For the text-containing cell, return its midpoint in (X, Y) coordinate format. 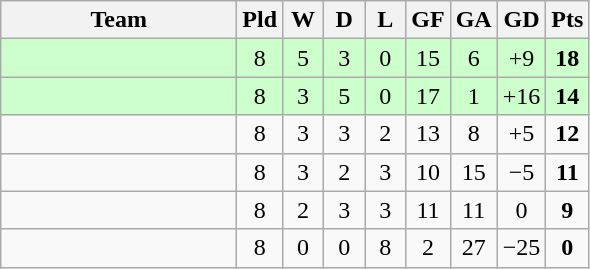
L (386, 20)
D (344, 20)
Pts (568, 20)
GD (522, 20)
1 (474, 96)
14 (568, 96)
13 (428, 134)
10 (428, 172)
GA (474, 20)
27 (474, 248)
12 (568, 134)
−25 (522, 248)
6 (474, 58)
GF (428, 20)
Team (119, 20)
9 (568, 210)
W (304, 20)
+9 (522, 58)
Pld (260, 20)
−5 (522, 172)
17 (428, 96)
+16 (522, 96)
18 (568, 58)
+5 (522, 134)
